Identify which cell holds the provided text, then report its [X, Y] central coordinate. 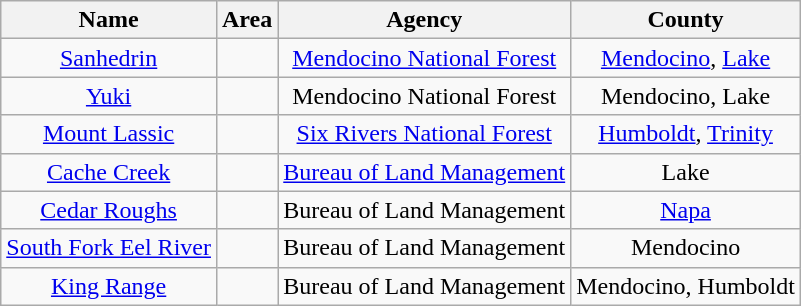
County [686, 20]
South Fork Eel River [109, 248]
Humboldt, Trinity [686, 134]
Lake [686, 172]
Cedar Roughs [109, 210]
Area [246, 20]
Cache Creek [109, 172]
Napa [686, 210]
Agency [424, 20]
Mount Lassic [109, 134]
Six Rivers National Forest [424, 134]
Mendocino, Humboldt [686, 286]
Sanhedrin [109, 58]
King Range [109, 286]
Yuki [109, 96]
Mendocino [686, 248]
Name [109, 20]
